Return (X, Y) of the center of cell containing provided text 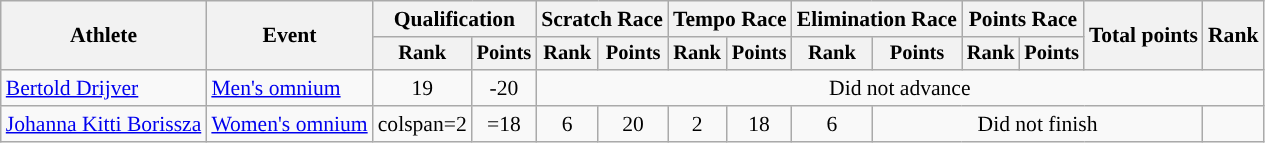
18 (758, 124)
Scratch Race (602, 19)
Did not advance (900, 88)
Johanna Kitti Borissza (104, 124)
Athlete (104, 36)
19 (422, 88)
Tempo Race (730, 19)
Men's omnium (289, 88)
Did not finish (1038, 124)
-20 (504, 88)
Women's omnium (289, 124)
Bertold Drijver (104, 88)
Elimination Race (877, 19)
Event (289, 36)
Total points (1144, 36)
=18 (504, 124)
Qualification (454, 19)
20 (633, 124)
Points Race (1023, 19)
colspan=2 (422, 124)
2 (697, 124)
